From the cell containing the given text, extract its center point as (x, y) coordinate. 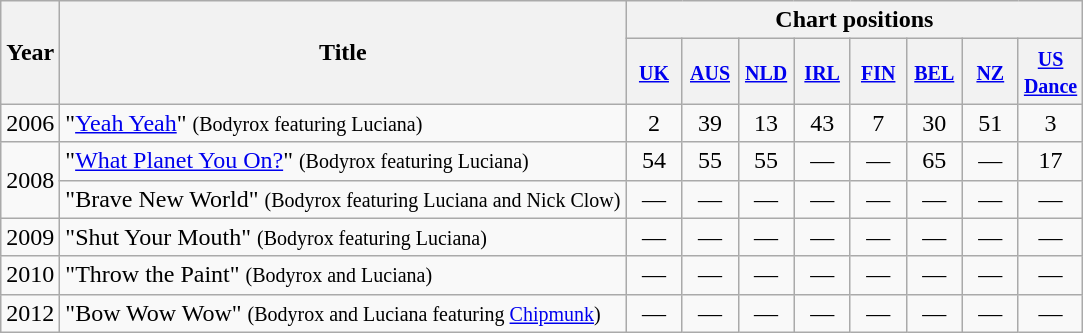
43 (822, 123)
"Throw the Paint" (Bodyrox and Luciana) (343, 275)
BEL (934, 72)
USDance (1050, 72)
51 (990, 123)
AUS (710, 72)
FIN (878, 72)
UK (654, 72)
Year (30, 52)
"Bow Wow Wow" (Bodyrox and Luciana featuring Chipmunk) (343, 313)
IRL (822, 72)
"What Planet You On?" (Bodyrox featuring Luciana) (343, 161)
"Shut Your Mouth" (Bodyrox featuring Luciana) (343, 237)
NLD (766, 72)
39 (710, 123)
"Yeah Yeah" (Bodyrox featuring Luciana) (343, 123)
65 (934, 161)
7 (878, 123)
"Brave New World" (Bodyrox featuring Luciana and Nick Clow) (343, 199)
17 (1050, 161)
30 (934, 123)
54 (654, 161)
2006 (30, 123)
2012 (30, 313)
2010 (30, 275)
Title (343, 52)
NZ (990, 72)
Chart positions (854, 20)
13 (766, 123)
2 (654, 123)
2009 (30, 237)
3 (1050, 123)
2008 (30, 180)
